Detect which cell encompasses the target text, then output its [X, Y] center coordinate. 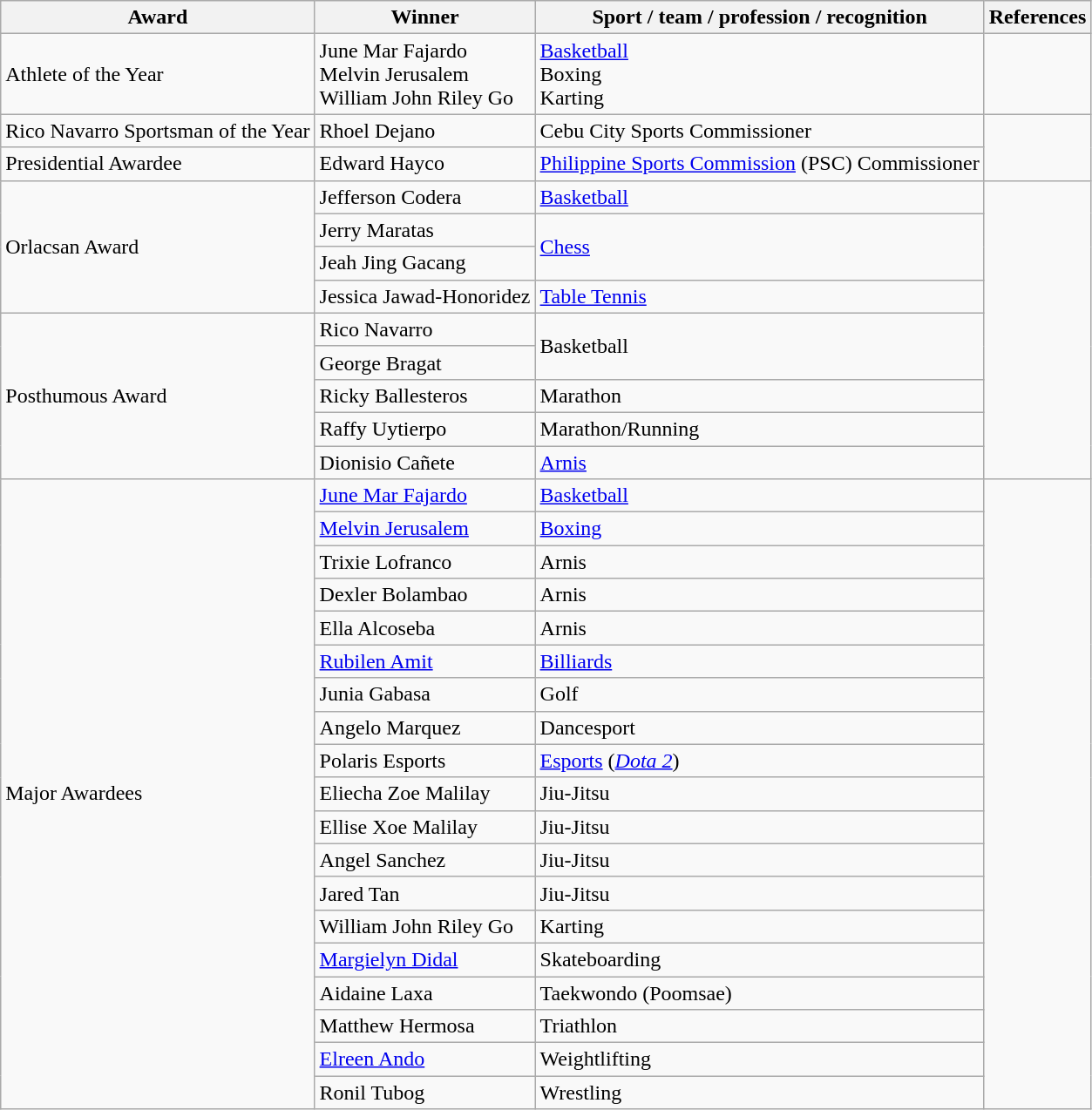
Elreen Ando [425, 1059]
Chess [760, 247]
Matthew Hermosa [425, 1026]
Ricky Ballesteros [425, 396]
Award [158, 17]
Jefferson Codera [425, 197]
Skateboarding [760, 959]
Jessica Jawad-Honoridez [425, 296]
Esports (Dota 2) [760, 761]
Orlacsan Award [158, 247]
Jared Tan [425, 893]
Edward Hayco [425, 164]
Jerry Maratas [425, 230]
Posthumous Award [158, 396]
Athlete of the Year [158, 74]
Eliecha Zoe Malilay [425, 794]
June Mar Fajardo Melvin Jerusalem William John Riley Go [425, 74]
Rhoel Dejano [425, 131]
Melvin Jerusalem [425, 529]
Sport / team / profession / recognition [760, 17]
Ellise Xoe Malilay [425, 827]
Dexler Bolambao [425, 595]
Triathlon [760, 1026]
Cebu City Sports Commissioner [760, 131]
Ronil Tubog [425, 1093]
Basketball Boxing Karting [760, 74]
Weightlifting [760, 1059]
Karting [760, 926]
Winner [425, 17]
Jeah Jing Gacang [425, 263]
William John Riley Go [425, 926]
Trixie Lofranco [425, 562]
Rico Navarro Sportsman of the Year [158, 131]
Marathon [760, 396]
Margielyn Didal [425, 959]
Marathon/Running [760, 429]
Taekwondo (Poomsae) [760, 992]
Golf [760, 694]
Table Tennis [760, 296]
Billiards [760, 661]
Angel Sanchez [425, 860]
Polaris Esports [425, 761]
Major Awardees [158, 795]
June Mar Fajardo [425, 496]
Angelo Marquez [425, 728]
Ella Alcoseba [425, 628]
References [1037, 17]
George Bragat [425, 362]
Dancesport [760, 728]
Raffy Uytierpo [425, 429]
Boxing [760, 529]
Dionisio Cañete [425, 463]
Rubilen Amit [425, 661]
Aidaine Laxa [425, 992]
Rico Navarro [425, 329]
Wrestling [760, 1093]
Junia Gabasa [425, 694]
Philippine Sports Commission (PSC) Commissioner [760, 164]
Presidential Awardee [158, 164]
